Scan for the cell matching the given text and deliver its (x, y) coordinate at center. 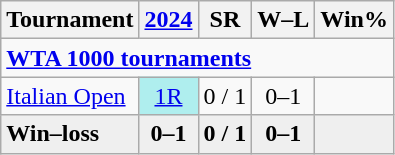
W–L (284, 20)
SR (225, 20)
Win–loss (70, 134)
Italian Open (70, 96)
1R (168, 96)
WTA 1000 tournaments (198, 58)
2024 (168, 20)
Tournament (70, 20)
Win% (354, 20)
